Detect which cell encompasses the target text, then output its [X, Y] center coordinate. 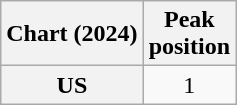
US [72, 85]
Chart (2024) [72, 34]
1 [189, 85]
Peakposition [189, 34]
